Determine the [x, y] coordinate at the center of the cell enclosing the given text.  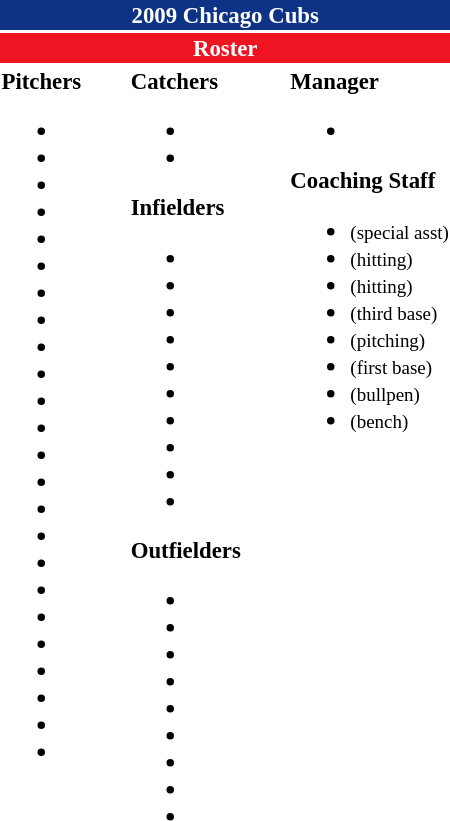
2009 Chicago Cubs [225, 15]
Roster [225, 48]
